Search for the cell housing the specified text and yield its [x, y] center coordinate. 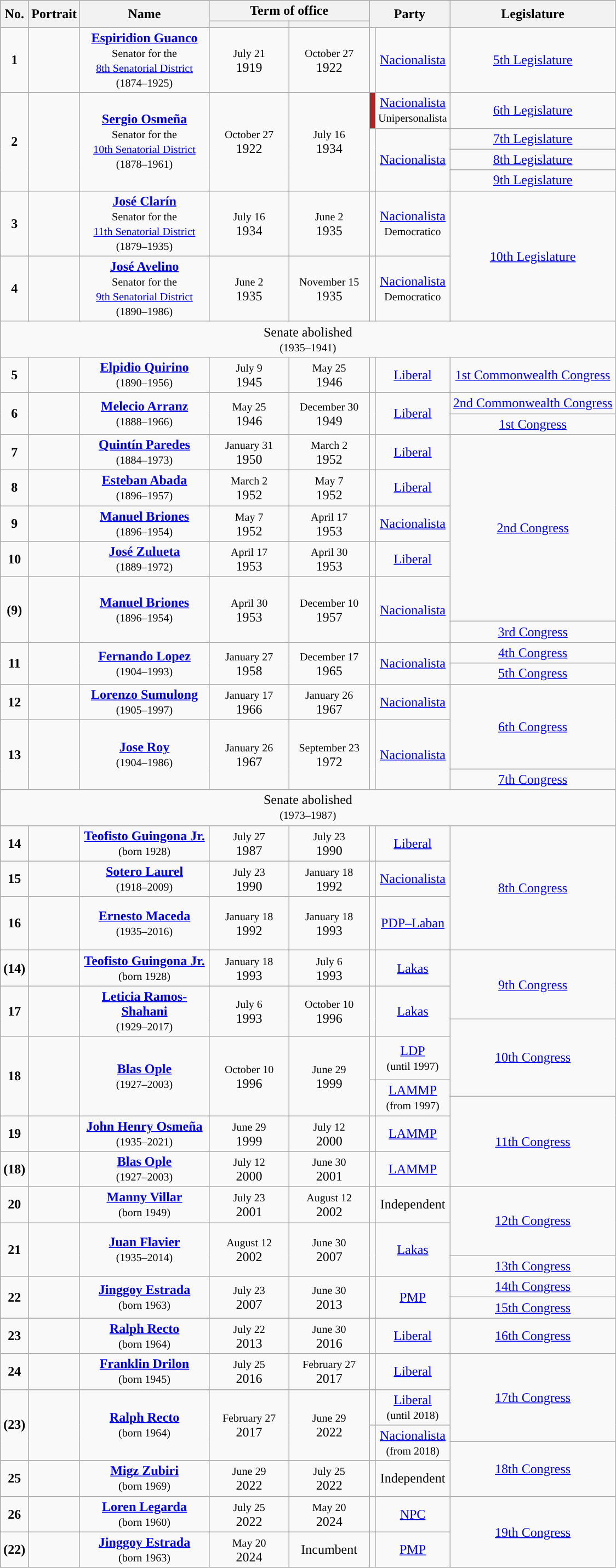
January 311950 [249, 453]
PDP–Laban [413, 923]
July 232001 [249, 1205]
Legislature [533, 14]
July 91945 [249, 375]
José Zulueta(1889–1972) [144, 559]
16 [14, 923]
LDP(until 1997) [413, 1058]
14th Congress [533, 1287]
Senate abolished(1973–1987) [308, 808]
December 171965 [329, 663]
LAMMP(from 1997) [413, 1097]
18 [14, 1076]
Incumbent [329, 1550]
23 [14, 1336]
December 301949 [329, 413]
(18) [14, 1170]
24 [14, 1371]
July 232007 [249, 1297]
José AvelinoSenator for the9th Senatorial District(1890–1986) [144, 288]
January 271958 [249, 663]
4 [14, 288]
8 [14, 488]
July 252016 [249, 1371]
Manny Villar(born 1949) [144, 1205]
7th Legislature [533, 139]
3 [14, 224]
July 222013 [249, 1336]
20 [14, 1205]
John Henry Osmeña(1935–2021) [144, 1133]
9th Legislature [533, 180]
21 [14, 1250]
12 [14, 702]
José ClarínSenator for the11th Senatorial District(1879–1935) [144, 224]
November 151935 [329, 288]
13 [14, 755]
June 302001 [329, 1170]
June 302013 [329, 1297]
Fernando Lopez(1904–1993) [144, 663]
18th Congress [533, 1469]
6th Congress [533, 727]
January 171966 [249, 702]
2 [14, 141]
19 [14, 1133]
Leticia Ramos-Shahani(1929–2017) [144, 1011]
22 [14, 1297]
Sergio OsmeñaSenator for the10th Senatorial District(1878–1961) [144, 141]
(22) [14, 1550]
June 302007 [329, 1250]
Party [410, 14]
September 231972 [329, 755]
Senate abolished(1935–1941) [308, 339]
9th Congress [533, 984]
December 101957 [329, 609]
8th Legislature [533, 159]
15th Congress [533, 1308]
June 302016 [329, 1336]
July 211919 [249, 60]
9 [14, 524]
(9) [14, 609]
11th Congress [533, 1141]
(14) [14, 968]
Migz Zubiri(born 1969) [144, 1479]
Loren Legarda(born 1960) [144, 1514]
8th Congress [533, 888]
Esteban Abada(1896–1957) [144, 488]
10th Legislature [533, 256]
17 [14, 1011]
12th Congress [533, 1221]
13th Congress [533, 1266]
3rd Congress [533, 632]
NPC [413, 1514]
19th Congress [533, 1532]
16th Congress [533, 1336]
Juan Flavier(1935–2014) [144, 1250]
4th Congress [533, 653]
5th Legislature [533, 60]
1 [14, 60]
Term of office [289, 11]
Lorenzo Sumulong(1905–1997) [144, 702]
2nd Congress [533, 528]
Nacionalista(from 2018) [413, 1442]
14 [14, 843]
(23) [14, 1425]
5 [14, 375]
Liberal(until 2018) [413, 1407]
Melecio Arranz(1888–1966) [144, 413]
7th Congress [533, 779]
1st Commonwealth Congress [533, 375]
11 [14, 663]
5th Congress [533, 674]
7 [14, 453]
No. [14, 14]
Name [144, 14]
Ernesto Maceda(1935–2016) [144, 923]
Franklin Drilon(born 1945) [144, 1371]
July 271987 [249, 843]
Quintín Paredes(1884–1973) [144, 453]
Sotero Laurel(1918–2009) [144, 879]
25 [14, 1479]
1st Congress [533, 424]
17th Congress [533, 1398]
Jose Roy(1904–1986) [144, 755]
6 [14, 413]
Espiridion GuancoSenator for the8th Senatorial District(1874–1925) [144, 60]
2nd Commonwealth Congress [533, 403]
26 [14, 1514]
10 [14, 559]
NacionalistaUnipersonalista [413, 111]
Elpidio Quirino(1890–1956) [144, 375]
10th Congress [533, 1058]
Portrait [54, 14]
15 [14, 879]
6th Legislature [533, 111]
